Provide the [x, y] coordinate of the cell's center where the given text is located.  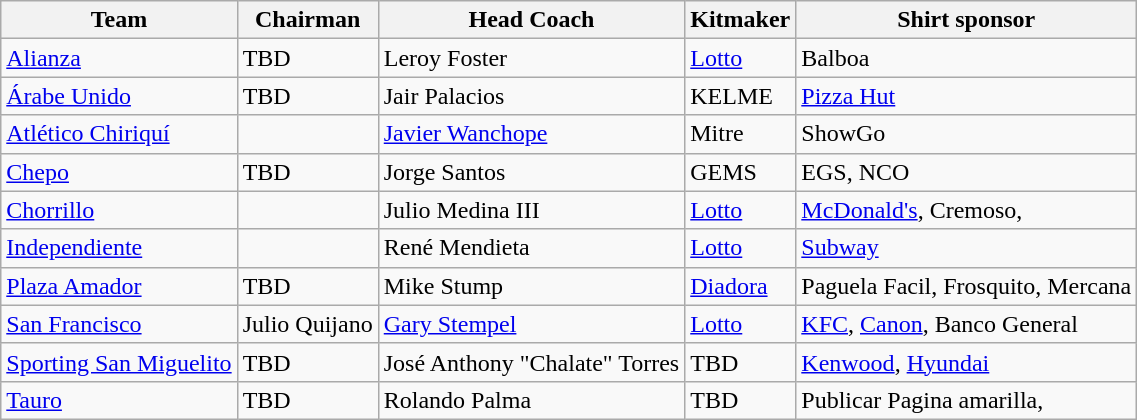
Javier Wanchope [531, 134]
Sporting San Miguelito [119, 362]
Head Coach [531, 20]
Balboa [966, 58]
Jorge Santos [531, 172]
Chorrillo [119, 210]
Tauro [119, 400]
ShowGo [966, 134]
Mitre [740, 134]
Rolando Palma [531, 400]
Kenwood, Hyundai [966, 362]
Julio Quijano [308, 324]
Árabe Unido [119, 96]
KELME [740, 96]
Pizza Hut [966, 96]
KFC, Canon, Banco General [966, 324]
Alianza [119, 58]
Diadora [740, 286]
Paguela Facil, Frosquito, Mercana [966, 286]
René Mendieta [531, 248]
Publicar Pagina amarilla, [966, 400]
McDonald's, Cremoso, [966, 210]
GEMS [740, 172]
Team [119, 20]
Gary Stempel [531, 324]
Jair Palacios [531, 96]
EGS, NCO [966, 172]
José Anthony "Chalate" Torres [531, 362]
Subway [966, 248]
Chepo [119, 172]
Independiente [119, 248]
Kitmaker [740, 20]
Chairman [308, 20]
Mike Stump [531, 286]
Julio Medina III [531, 210]
Atlético Chiriquí [119, 134]
Leroy Foster [531, 58]
Shirt sponsor [966, 20]
San Francisco [119, 324]
Plaza Amador [119, 286]
